Detect which cell encompasses the target text, then output its (x, y) center coordinate. 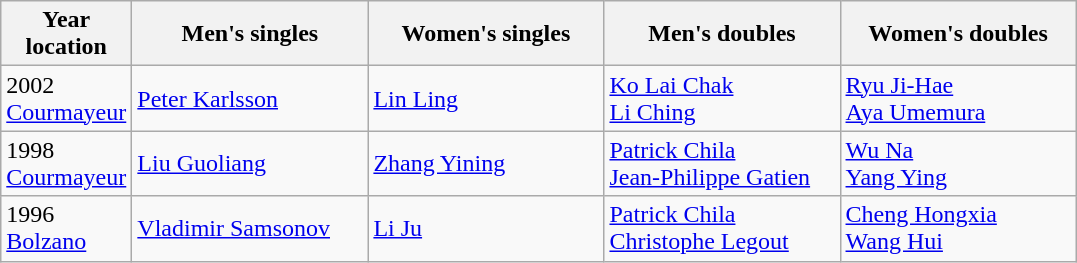
Patrick Chila Christophe Legout (722, 228)
Li Ju (486, 228)
Ko Lai Chak Li Ching (722, 98)
2002 Courmayeur (66, 98)
Ryu Ji-Hae Aya Umemura (958, 98)
Peter Karlsson (250, 98)
Lin Ling (486, 98)
Zhang Yining (486, 164)
Wu Na Yang Ying (958, 164)
Vladimir Samsonov (250, 228)
Women's singles (486, 34)
1998 Courmayeur (66, 164)
Cheng Hongxia Wang Hui (958, 228)
Men's doubles (722, 34)
Men's singles (250, 34)
1996 Bolzano (66, 228)
Liu Guoliang (250, 164)
Women's doubles (958, 34)
Year location (66, 34)
Patrick Chila Jean-Philippe Gatien (722, 164)
